Pinpoint the cell where the given text exists, returning its [X, Y] midpoint coordinate. 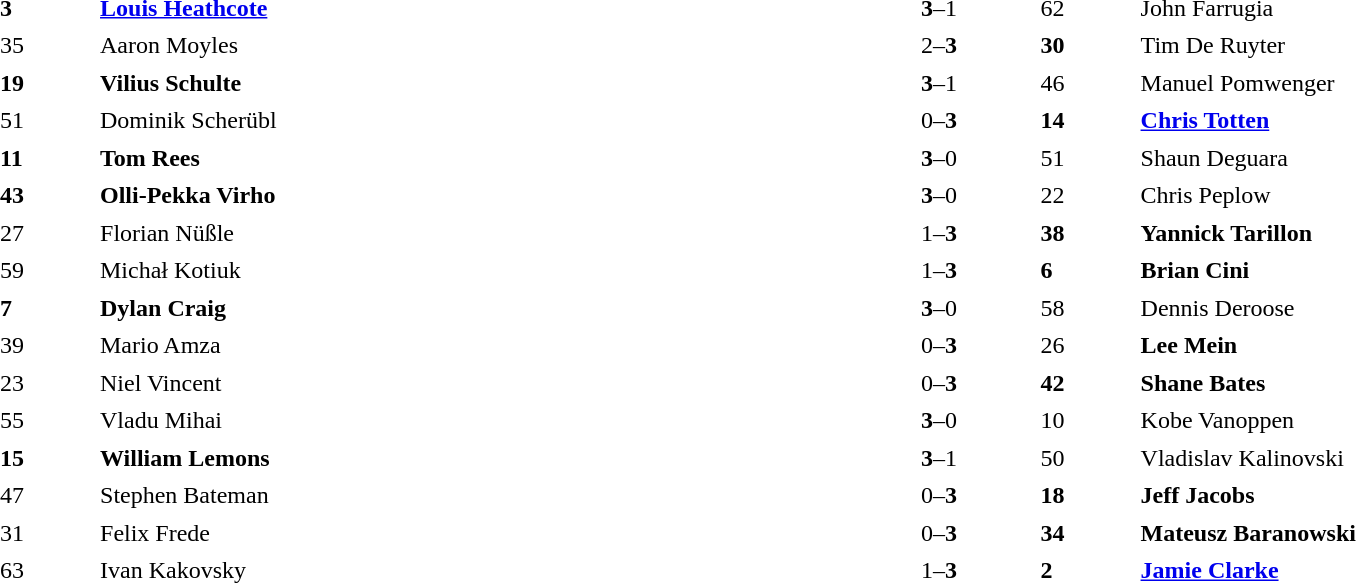
Aaron Moyles [469, 45]
Vilius Schulte [469, 83]
22 [1086, 195]
51 [1086, 158]
18 [1086, 495]
58 [1086, 308]
46 [1086, 83]
Dominik Scherübl [469, 121]
30 [1086, 45]
10 [1086, 421]
50 [1086, 458]
Tom Rees [469, 158]
26 [1086, 345]
Vladu Mihai [469, 421]
Stephen Bateman [469, 495]
Michał Kotiuk [469, 271]
42 [1086, 383]
Dylan Craig [469, 308]
34 [1086, 533]
Niel Vincent [469, 383]
Felix Frede [469, 533]
Olli-Pekka Virho [469, 195]
2–3 [938, 45]
14 [1086, 121]
6 [1086, 271]
Mario Amza [469, 345]
Florian Nüßle [469, 233]
William Lemons [469, 458]
38 [1086, 233]
